Scan for the cell matching the given text and deliver its (X, Y) coordinate at center. 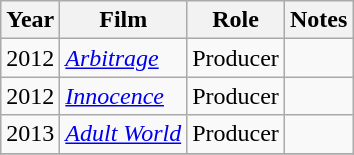
Arbitrage (124, 58)
Film (124, 20)
Notes (318, 20)
Innocence (124, 96)
Year (30, 20)
Role (236, 20)
Adult World (124, 134)
2013 (30, 134)
